Extract the [X, Y] coordinate from the center of the cell holding the provided text.  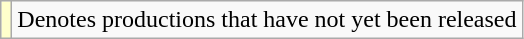
Denotes productions that have not yet been released [267, 20]
